Pinpoint the cell where the given text exists, returning its (X, Y) midpoint coordinate. 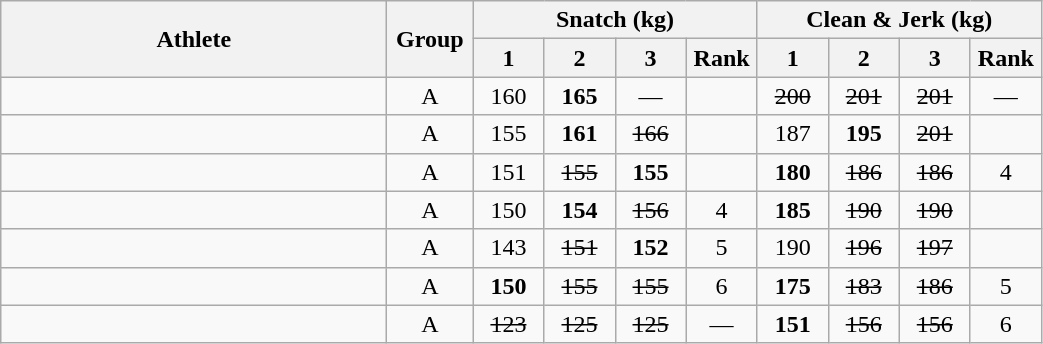
183 (864, 286)
Group (430, 39)
175 (792, 286)
187 (792, 134)
185 (792, 210)
166 (650, 134)
152 (650, 248)
143 (508, 248)
Athlete (194, 39)
180 (792, 172)
Snatch (kg) (615, 20)
165 (580, 96)
200 (792, 96)
196 (864, 248)
161 (580, 134)
Clean & Jerk (kg) (899, 20)
160 (508, 96)
197 (934, 248)
154 (580, 210)
195 (864, 134)
123 (508, 324)
